Capture the cell that displays the provided text and extract its (x, y) central coordinate. 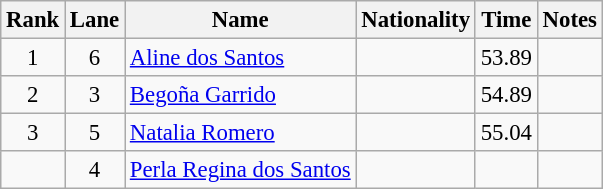
Aline dos Santos (240, 58)
55.04 (506, 133)
54.89 (506, 95)
Begoña Garrido (240, 95)
5 (95, 133)
Time (506, 20)
Rank (33, 20)
Nationality (416, 20)
Perla Regina dos Santos (240, 170)
1 (33, 58)
6 (95, 58)
Notes (570, 20)
Name (240, 20)
4 (95, 170)
2 (33, 95)
Lane (95, 20)
53.89 (506, 58)
Natalia Romero (240, 133)
